Find where the given text appears and provide that cell's center as (X, Y) coordinate. 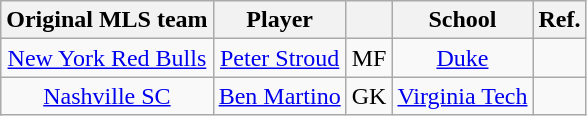
Nashville SC (107, 96)
Peter Stroud (280, 58)
Player (280, 20)
School (462, 20)
Original MLS team (107, 20)
Virginia Tech (462, 96)
GK (369, 96)
New York Red Bulls (107, 58)
MF (369, 58)
Duke (462, 58)
Ben Martino (280, 96)
Ref. (560, 20)
